Locate the cell with the specified text and output its [X, Y] center coordinate. 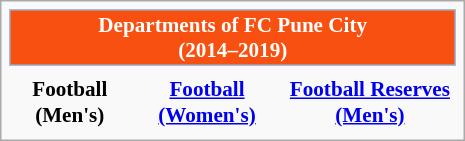
Football (Men's) [70, 102]
Football Reserves (Men's) [370, 102]
Departments of FC Pune City(2014–2019) [232, 38]
Football (Women's) [206, 102]
